Scan for the cell matching the given text and deliver its (x, y) coordinate at center. 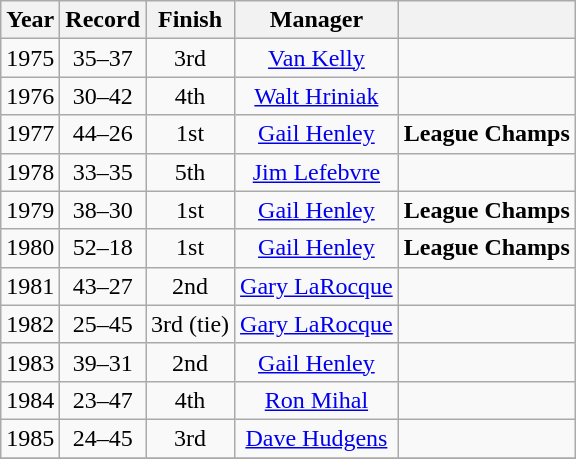
1975 (30, 58)
Walt Hriniak (317, 96)
1981 (30, 286)
38–30 (103, 210)
1983 (30, 362)
35–37 (103, 58)
43–27 (103, 286)
Record (103, 20)
25–45 (103, 324)
1976 (30, 96)
52–18 (103, 248)
1985 (30, 438)
3rd (tie) (190, 324)
30–42 (103, 96)
1979 (30, 210)
23–47 (103, 400)
44–26 (103, 134)
Jim Lefebvre (317, 172)
1977 (30, 134)
Manager (317, 20)
1978 (30, 172)
Finish (190, 20)
Year (30, 20)
39–31 (103, 362)
1982 (30, 324)
Van Kelly (317, 58)
Ron Mihal (317, 400)
Dave Hudgens (317, 438)
1984 (30, 400)
33–35 (103, 172)
1980 (30, 248)
24–45 (103, 438)
5th (190, 172)
